Find where the given text appears and provide that cell's center as [X, Y] coordinate. 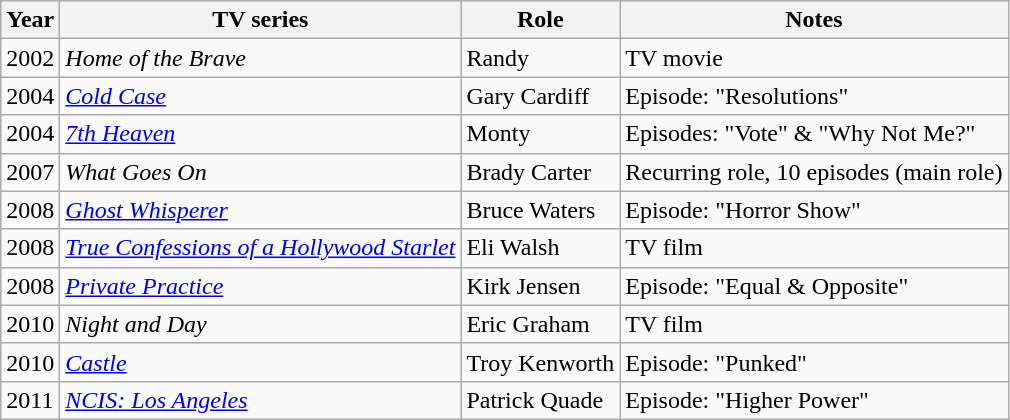
Patrick Quade [540, 400]
True Confessions of a Hollywood Starlet [260, 248]
Night and Day [260, 324]
7th Heaven [260, 134]
Cold Case [260, 96]
Ghost Whisperer [260, 210]
Brady Carter [540, 172]
Episode: "Punked" [814, 362]
Episode: "Equal & Opposite" [814, 286]
Castle [260, 362]
Episode: "Horror Show" [814, 210]
2002 [30, 58]
TV movie [814, 58]
Monty [540, 134]
Episode: "Resolutions" [814, 96]
Recurring role, 10 episodes (main role) [814, 172]
Randy [540, 58]
Home of the Brave [260, 58]
2007 [30, 172]
Kirk Jensen [540, 286]
Gary Cardiff [540, 96]
Private Practice [260, 286]
Troy Kenworth [540, 362]
Role [540, 20]
What Goes On [260, 172]
Eli Walsh [540, 248]
Year [30, 20]
Episode: "Higher Power" [814, 400]
TV series [260, 20]
Eric Graham [540, 324]
Notes [814, 20]
Episodes: "Vote" & "Why Not Me?" [814, 134]
2011 [30, 400]
Bruce Waters [540, 210]
NCIS: Los Angeles [260, 400]
